Find where the given text appears and provide that cell's center as [X, Y] coordinate. 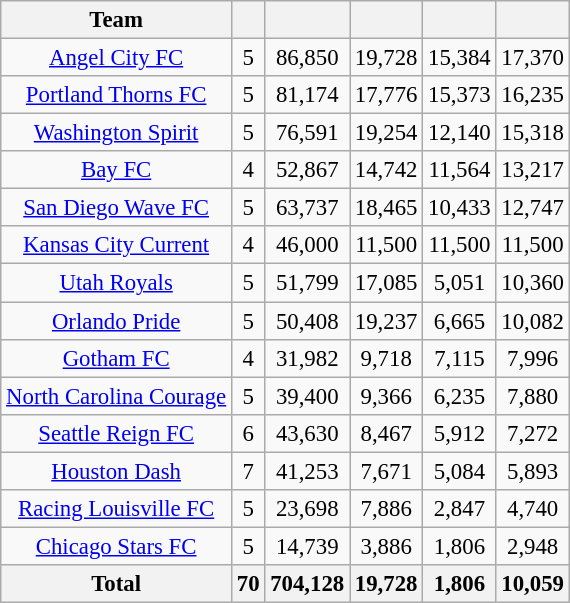
North Carolina Courage [116, 396]
704,128 [308, 584]
3,886 [386, 546]
17,776 [386, 95]
43,630 [308, 433]
Total [116, 584]
11,564 [460, 170]
31,982 [308, 358]
7,272 [532, 433]
10,082 [532, 321]
7,886 [386, 509]
Bay FC [116, 170]
San Diego Wave FC [116, 208]
10,360 [532, 283]
Team [116, 20]
39,400 [308, 396]
50,408 [308, 321]
16,235 [532, 95]
13,217 [532, 170]
51,799 [308, 283]
14,739 [308, 546]
Gotham FC [116, 358]
19,237 [386, 321]
5,893 [532, 471]
Kansas City Current [116, 245]
23,698 [308, 509]
Washington Spirit [116, 133]
70 [248, 584]
Seattle Reign FC [116, 433]
17,085 [386, 283]
7,115 [460, 358]
Utah Royals [116, 283]
5,912 [460, 433]
Houston Dash [116, 471]
4,740 [532, 509]
7,671 [386, 471]
Orlando Pride [116, 321]
6,235 [460, 396]
7,996 [532, 358]
12,140 [460, 133]
5,084 [460, 471]
7,880 [532, 396]
46,000 [308, 245]
15,318 [532, 133]
76,591 [308, 133]
15,373 [460, 95]
2,847 [460, 509]
10,059 [532, 584]
14,742 [386, 170]
6 [248, 433]
Racing Louisville FC [116, 509]
6,665 [460, 321]
17,370 [532, 58]
18,465 [386, 208]
8,467 [386, 433]
9,718 [386, 358]
41,253 [308, 471]
10,433 [460, 208]
15,384 [460, 58]
Chicago Stars FC [116, 546]
9,366 [386, 396]
52,867 [308, 170]
19,254 [386, 133]
86,850 [308, 58]
Angel City FC [116, 58]
Portland Thorns FC [116, 95]
5,051 [460, 283]
12,747 [532, 208]
81,174 [308, 95]
7 [248, 471]
63,737 [308, 208]
2,948 [532, 546]
